Detect which cell encompasses the target text, then output its (X, Y) center coordinate. 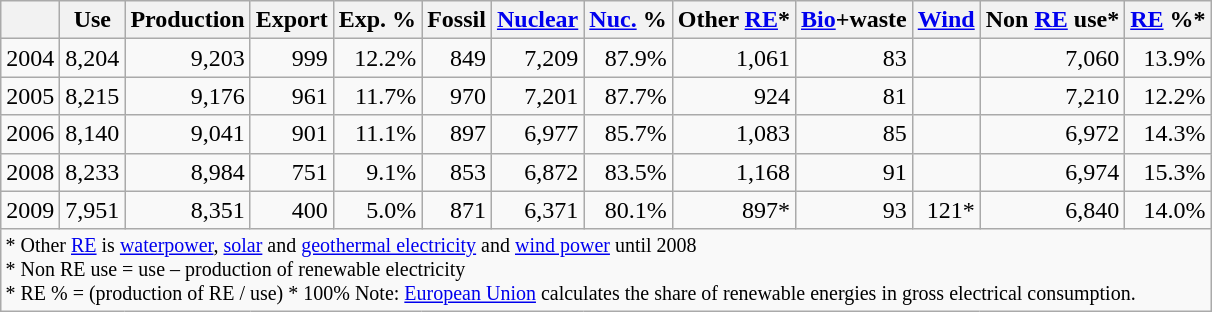
8,233 (92, 172)
Exp. % (377, 20)
11.7% (377, 96)
14.0% (1168, 210)
7,951 (92, 210)
9,203 (188, 58)
999 (292, 58)
1,168 (734, 172)
6,872 (537, 172)
871 (457, 210)
7,060 (1052, 58)
849 (457, 58)
8,140 (92, 134)
6,977 (537, 134)
Export (292, 20)
87.7% (628, 96)
83 (854, 58)
6,974 (1052, 172)
7,209 (537, 58)
400 (292, 210)
Nuclear (537, 20)
Non RE use* (1052, 20)
15.3% (1168, 172)
8,215 (92, 96)
RE %* (1168, 20)
8,351 (188, 210)
93 (854, 210)
2009 (30, 210)
1,083 (734, 134)
6,972 (1052, 134)
Production (188, 20)
Use (92, 20)
11.1% (377, 134)
7,210 (1052, 96)
Fossil (457, 20)
Bio+waste (854, 20)
87.9% (628, 58)
13.9% (1168, 58)
Nuc. % (628, 20)
961 (292, 96)
85.7% (628, 134)
1,061 (734, 58)
91 (854, 172)
Wind (946, 20)
9,041 (188, 134)
5.0% (377, 210)
80.1% (628, 210)
121* (946, 210)
14.3% (1168, 134)
Other RE* (734, 20)
2004 (30, 58)
9.1% (377, 172)
2005 (30, 96)
897 (457, 134)
751 (292, 172)
897* (734, 210)
2006 (30, 134)
970 (457, 96)
2008 (30, 172)
924 (734, 96)
9,176 (188, 96)
901 (292, 134)
81 (854, 96)
8,204 (92, 58)
853 (457, 172)
7,201 (537, 96)
85 (854, 134)
6,840 (1052, 210)
8,984 (188, 172)
6,371 (537, 210)
83.5% (628, 172)
